Detect which cell encompasses the target text, then output its (X, Y) center coordinate. 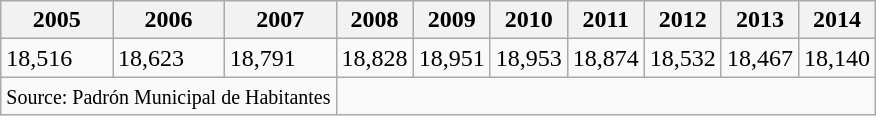
2010 (528, 20)
2012 (682, 20)
Source: Padrón Municipal de Habitantes (168, 96)
18,951 (452, 58)
18,791 (280, 58)
2013 (760, 20)
2011 (606, 20)
2005 (57, 20)
18,874 (606, 58)
18,140 (836, 58)
18,953 (528, 58)
18,532 (682, 58)
2007 (280, 20)
2009 (452, 20)
2006 (169, 20)
18,623 (169, 58)
2008 (374, 20)
18,828 (374, 58)
18,516 (57, 58)
2014 (836, 20)
18,467 (760, 58)
